Identify which cell holds the provided text, then report its [X, Y] central coordinate. 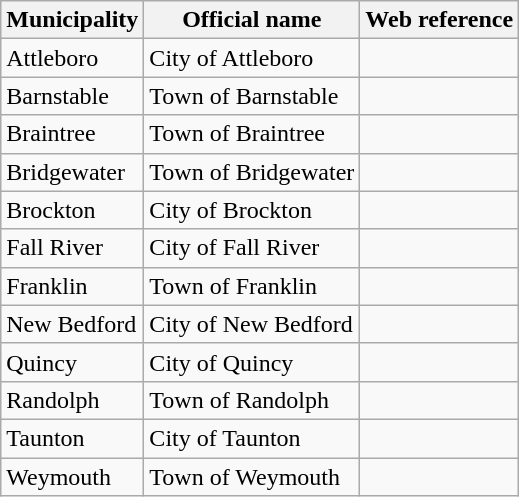
Town of Weymouth [252, 477]
Weymouth [72, 477]
City of New Bedford [252, 324]
City of Fall River [252, 248]
Town of Bridgewater [252, 172]
Municipality [72, 20]
Official name [252, 20]
Attleboro [72, 58]
Franklin [72, 286]
Barnstable [72, 96]
Fall River [72, 248]
Brockton [72, 210]
Bridgewater [72, 172]
Town of Randolph [252, 400]
Town of Barnstable [252, 96]
City of Attleboro [252, 58]
Town of Franklin [252, 286]
City of Quincy [252, 362]
Taunton [72, 438]
Quincy [72, 362]
City of Taunton [252, 438]
Town of Braintree [252, 134]
City of Brockton [252, 210]
Braintree [72, 134]
Randolph [72, 400]
New Bedford [72, 324]
Web reference [440, 20]
